Identify which cell holds the provided text, then report its (X, Y) central coordinate. 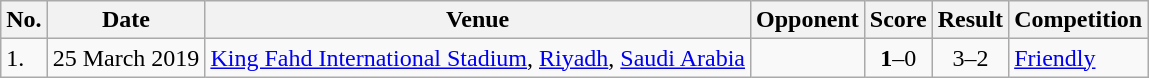
Date (126, 20)
Opponent (808, 20)
1. (24, 58)
Competition (1078, 20)
Result (970, 20)
3–2 (970, 58)
King Fahd International Stadium, Riyadh, Saudi Arabia (478, 58)
No. (24, 20)
25 March 2019 (126, 58)
Score (898, 20)
Friendly (1078, 58)
1–0 (898, 58)
Venue (478, 20)
